Output the [X, Y] coordinate of the center of the cell containing the given text.  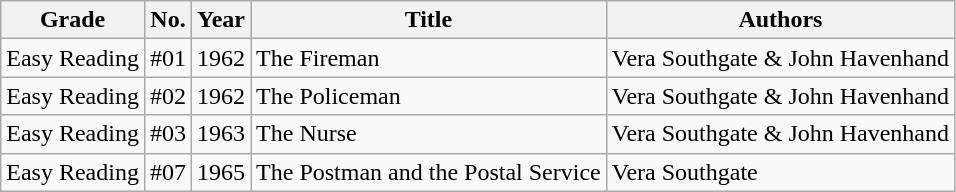
The Postman and the Postal Service [429, 172]
The Policeman [429, 96]
#03 [168, 134]
#07 [168, 172]
Authors [780, 20]
#02 [168, 96]
Title [429, 20]
1963 [222, 134]
Grade [73, 20]
Year [222, 20]
Vera Southgate [780, 172]
1965 [222, 172]
No. [168, 20]
The Nurse [429, 134]
#01 [168, 58]
The Fireman [429, 58]
